Capture the cell that displays the provided text and extract its (x, y) central coordinate. 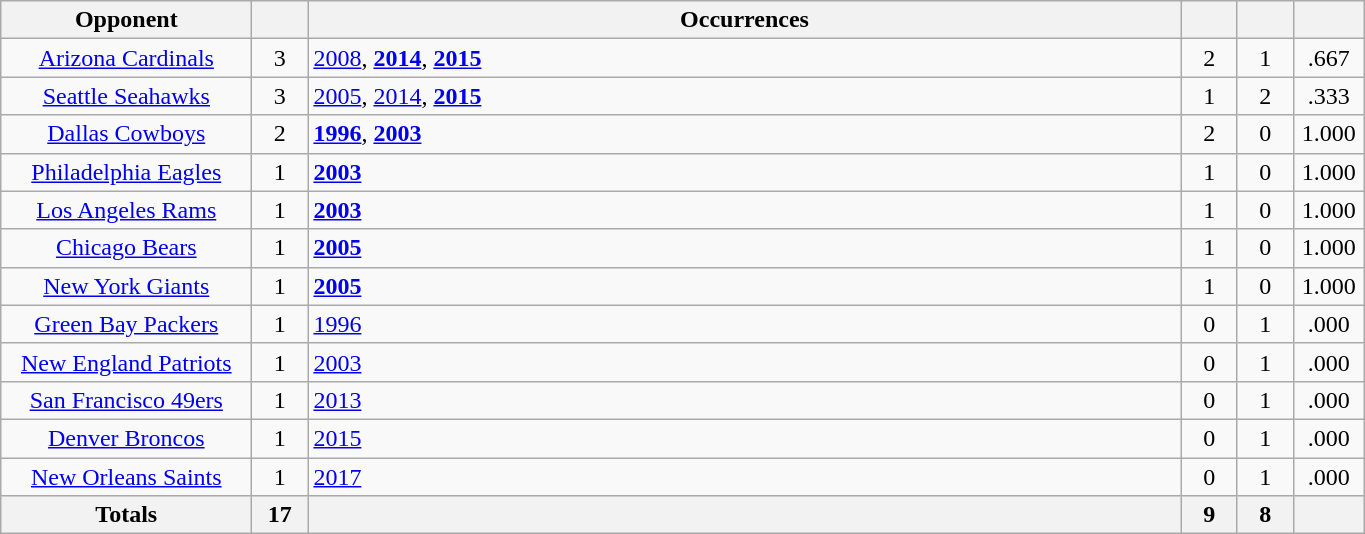
New York Giants (126, 286)
2005, 2014, 2015 (744, 96)
San Francisco 49ers (126, 400)
2017 (744, 477)
2013 (744, 400)
Seattle Seahawks (126, 96)
Totals (126, 515)
Dallas Cowboys (126, 134)
Green Bay Packers (126, 324)
New Orleans Saints (126, 477)
1996, 2003 (744, 134)
1996 (744, 324)
New England Patriots (126, 362)
Philadelphia Eagles (126, 172)
Los Angeles Rams (126, 210)
.333 (1328, 96)
8 (1265, 515)
9 (1209, 515)
.667 (1328, 58)
Opponent (126, 20)
Chicago Bears (126, 248)
Denver Broncos (126, 438)
2008, 2014, 2015 (744, 58)
Arizona Cardinals (126, 58)
17 (280, 515)
2015 (744, 438)
Occurrences (744, 20)
